Locate the cell with the specified text and output its [x, y] center coordinate. 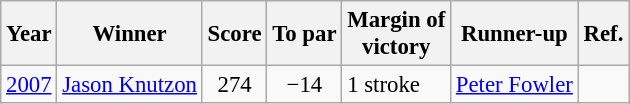
To par [304, 34]
Jason Knutzon [130, 85]
Year [29, 34]
Score [234, 34]
Runner-up [515, 34]
Winner [130, 34]
−14 [304, 85]
1 stroke [396, 85]
Margin ofvictory [396, 34]
Ref. [603, 34]
274 [234, 85]
Peter Fowler [515, 85]
2007 [29, 85]
